Extract the (X, Y) coordinate from the center of the cell holding the provided text.  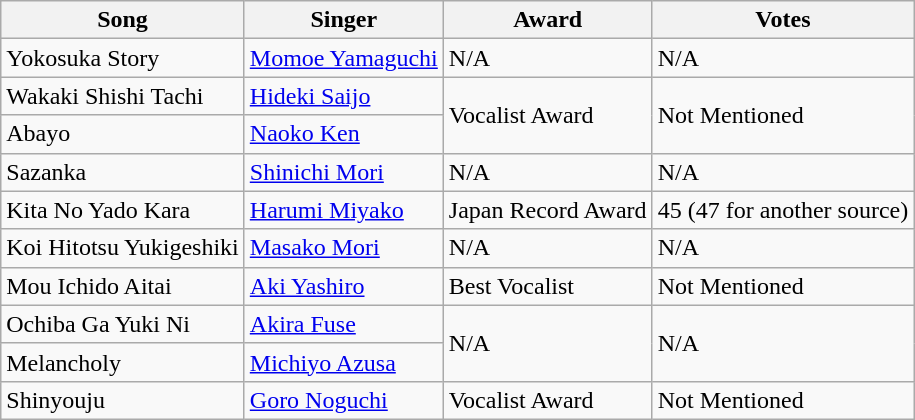
Goro Noguchi (344, 400)
Ochiba Ga Yuki Ni (123, 324)
Naoko Ken (344, 134)
Sazanka (123, 172)
Aki Yashiro (344, 286)
45 (47 for another source) (783, 210)
Masako Mori (344, 248)
Abayo (123, 134)
Koi Hitotsu Yukigeshiki (123, 248)
Japan Record Award (548, 210)
Singer (344, 20)
Shinyouju (123, 400)
Melancholy (123, 362)
Momoe Yamaguchi (344, 58)
Shinichi Mori (344, 172)
Song (123, 20)
Yokosuka Story (123, 58)
Wakaki Shishi Tachi (123, 96)
Kita No Yado Kara (123, 210)
Votes (783, 20)
Michiyo Azusa (344, 362)
Award (548, 20)
Mou Ichido Aitai (123, 286)
Harumi Miyako (344, 210)
Hideki Saijo (344, 96)
Akira Fuse (344, 324)
Best Vocalist (548, 286)
